Find where the given text appears and provide that cell's center as (X, Y) coordinate. 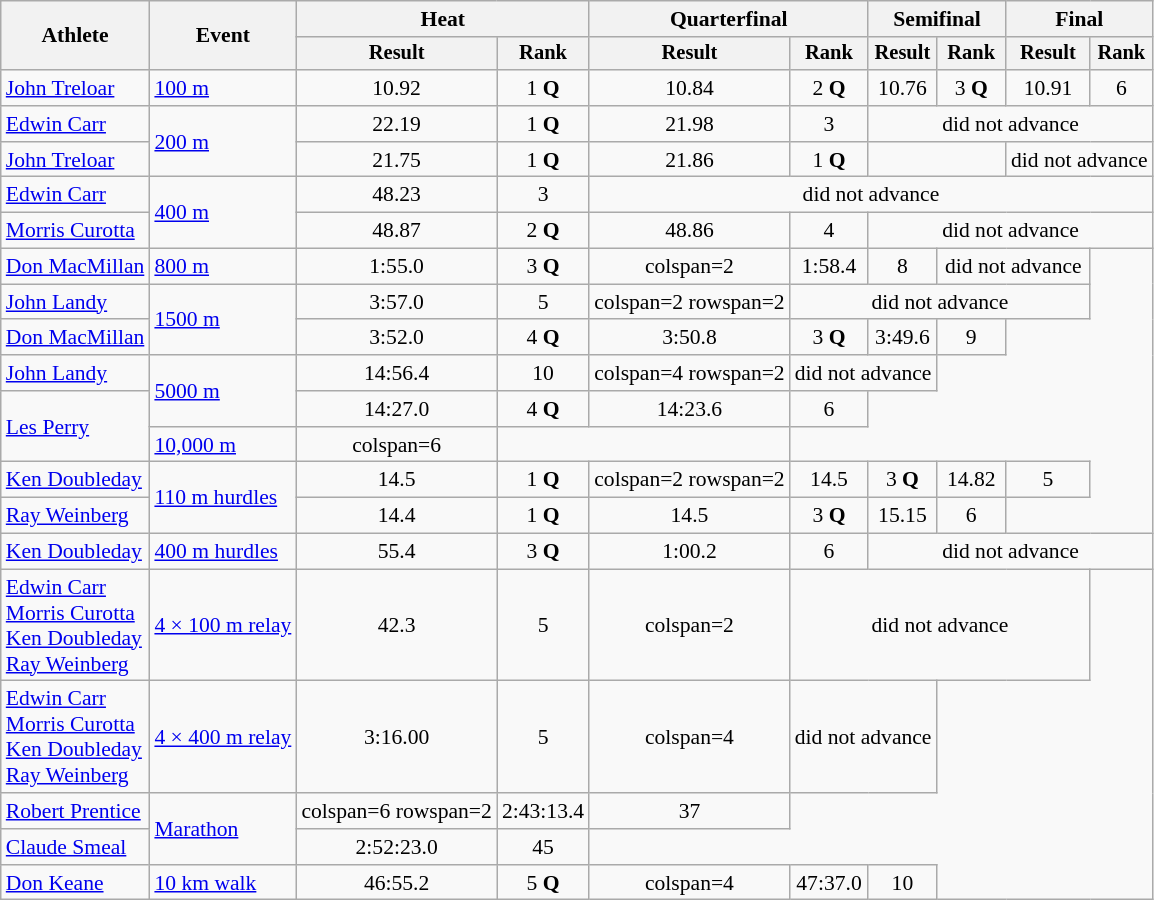
21.86 (690, 160)
2:43:13.4 (543, 811)
2:52:23.0 (396, 847)
42.3 (396, 625)
3:52.0 (396, 338)
45 (543, 847)
200 m (222, 142)
400 m hurdles (222, 552)
Final (1080, 19)
Semifinal (937, 19)
10.76 (902, 88)
colspan=4 (690, 737)
colspan=6 rowspan=2 (396, 811)
3:57.0 (396, 302)
14:56.4 (396, 373)
10.84 (690, 88)
1500 m (222, 320)
colspan=6 (396, 445)
22.19 (396, 124)
400 m (222, 212)
3:50.8 (690, 338)
Athlete (76, 36)
Robert Prentice (76, 811)
Morris Curotta (76, 231)
48.23 (396, 195)
colspan=4 rowspan=2 (690, 373)
Claude Smeal (76, 847)
100 m (222, 88)
10.91 (1048, 88)
800 m (222, 267)
14.4 (396, 516)
48.87 (396, 231)
10.92 (396, 88)
110 m hurdles (222, 498)
1:00.2 (690, 552)
4 × 100 m relay (222, 625)
Quarterfinal (728, 19)
1:58.4 (830, 267)
4 (830, 231)
48.86 (690, 231)
5000 m (222, 390)
14:23.6 (690, 409)
Marathon (222, 828)
10,000 m (222, 445)
Ray Weinberg (76, 516)
21.98 (690, 124)
10 (543, 373)
3:49.6 (902, 338)
8 (902, 267)
15.15 (902, 516)
21.75 (396, 160)
4 × 400 m relay (222, 737)
3:16.00 (396, 737)
Les Perry (76, 426)
Heat (442, 19)
1:55.0 (396, 267)
Event (222, 36)
9 (972, 338)
14:27.0 (396, 409)
55.4 (396, 552)
14.82 (972, 480)
37 (690, 811)
